Provide the [X, Y] coordinate of the cell's center where the given text is located.  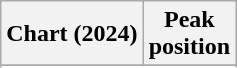
Peakposition [189, 34]
Chart (2024) [72, 34]
